Locate the cell with the specified text and output its (X, Y) center coordinate. 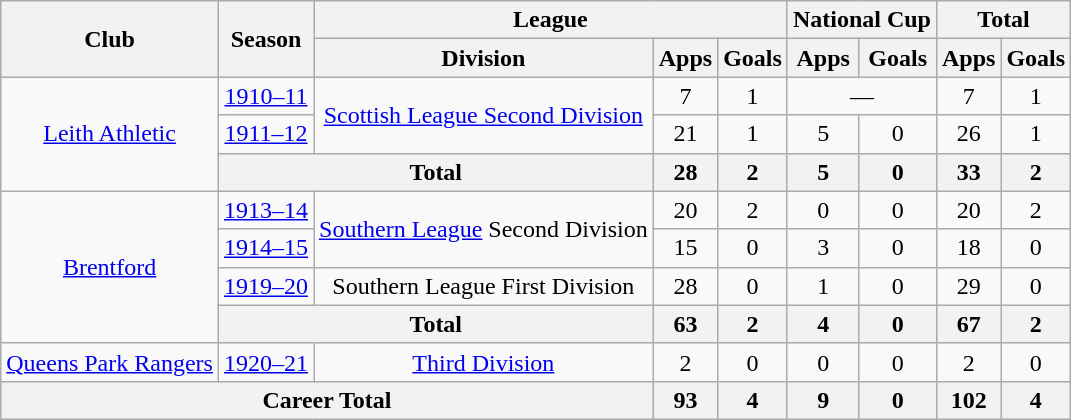
1920–21 (266, 362)
Southern League Second Division (484, 229)
3 (823, 248)
Career Total (327, 400)
Southern League First Division (484, 286)
1919–20 (266, 286)
Club (110, 39)
Third Division (484, 362)
18 (968, 248)
102 (968, 400)
1913–14 (266, 210)
63 (685, 324)
Brentford (110, 267)
1911–12 (266, 134)
21 (685, 134)
National Cup (862, 20)
Queens Park Rangers (110, 362)
15 (685, 248)
1910–11 (266, 96)
Division (484, 58)
Scottish League Second Division (484, 115)
League (551, 20)
29 (968, 286)
9 (823, 400)
Season (266, 39)
93 (685, 400)
1914–15 (266, 248)
— (862, 96)
33 (968, 172)
Leith Athletic (110, 134)
67 (968, 324)
26 (968, 134)
